Return [x, y] of the center of cell containing provided text 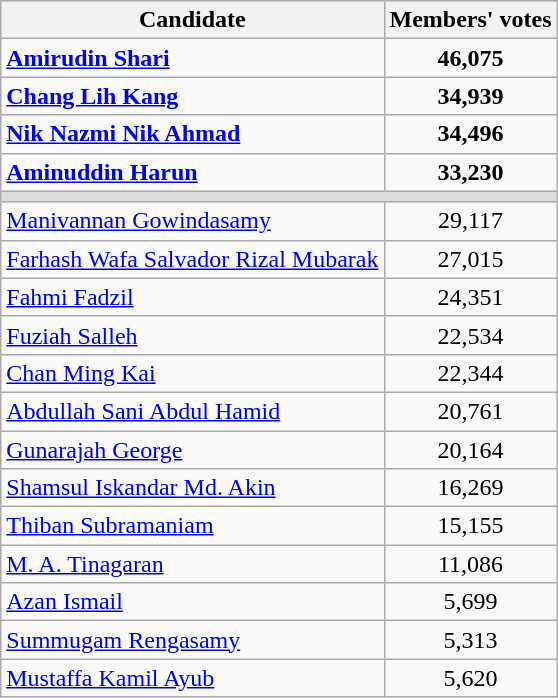
Shamsul Iskandar Md. Akin [192, 488]
15,155 [470, 526]
Fahmi Fadzil [192, 297]
Nik Nazmi Nik Ahmad [192, 134]
Chan Ming Kai [192, 373]
20,164 [470, 449]
Abdullah Sani Abdul Hamid [192, 411]
Aminuddin Harun [192, 172]
22,534 [470, 335]
Farhash Wafa Salvador Rizal Mubarak [192, 259]
46,075 [470, 58]
Fuziah Salleh [192, 335]
34,939 [470, 96]
33,230 [470, 172]
5,620 [470, 678]
5,313 [470, 640]
24,351 [470, 297]
5,699 [470, 602]
Azan Ismail [192, 602]
22,344 [470, 373]
Thiban Subramaniam [192, 526]
Mustaffa Kamil Ayub [192, 678]
Summugam Rengasamy [192, 640]
34,496 [470, 134]
Members' votes [470, 20]
20,761 [470, 411]
Gunarajah George [192, 449]
27,015 [470, 259]
16,269 [470, 488]
29,117 [470, 221]
M. A. Tinagaran [192, 564]
Amirudin Shari [192, 58]
Manivannan Gowindasamy [192, 221]
Chang Lih Kang [192, 96]
Candidate [192, 20]
11,086 [470, 564]
